Find where the given text appears and provide that cell's center as (X, Y) coordinate. 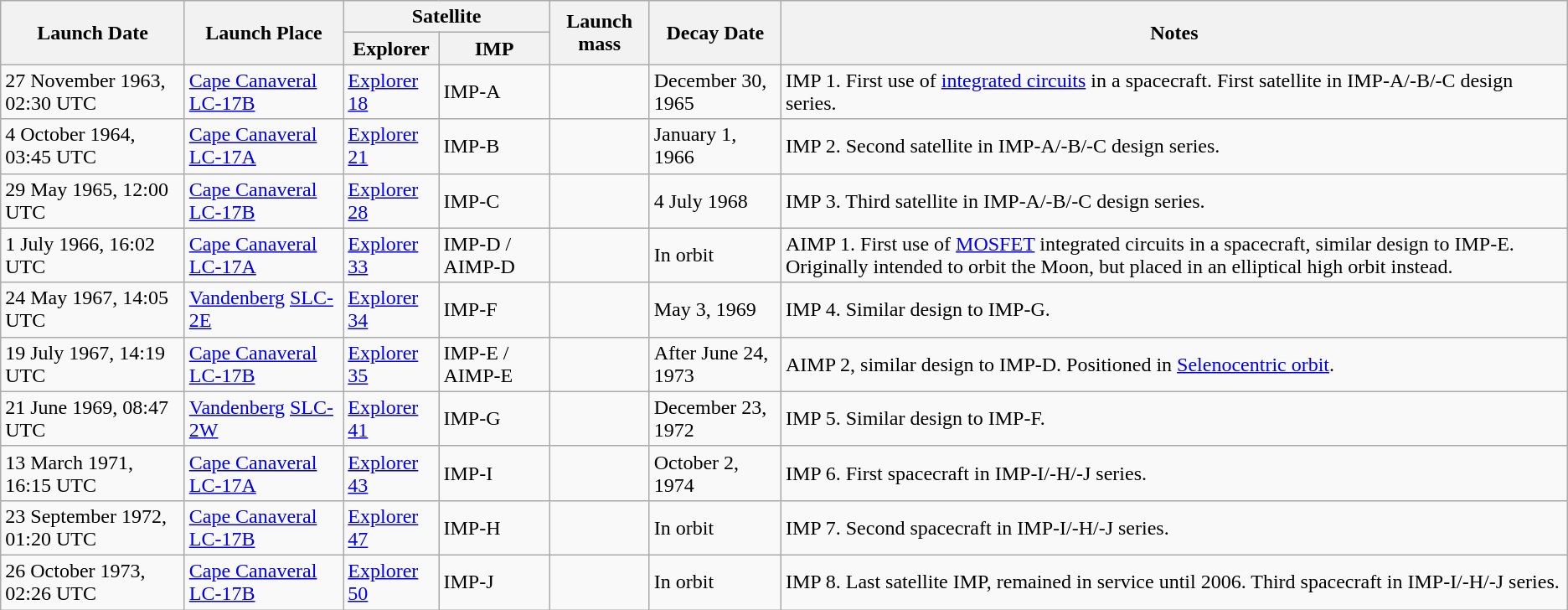
IMP 3. Third satellite in IMP-A/-B/-C design series. (1174, 201)
IMP 2. Second satellite in IMP-A/-B/-C design series. (1174, 146)
IMP-J (494, 582)
Explorer 28 (391, 201)
24 May 1967, 14:05 UTC (92, 310)
IMP-I (494, 473)
Vandenberg SLC-2W (264, 419)
IMP-B (494, 146)
January 1, 1966 (715, 146)
October 2, 1974 (715, 473)
IMP-E / AIMP-E (494, 364)
Notes (1174, 33)
IMP-A (494, 92)
4 July 1968 (715, 201)
4 October 1964, 03:45 UTC (92, 146)
Satellite (446, 17)
IMP 7. Second spacecraft in IMP-I/-H/-J series. (1174, 528)
Launch Place (264, 33)
23 September 1972, 01:20 UTC (92, 528)
1 July 1966, 16:02 UTC (92, 255)
Explorer 33 (391, 255)
Launch mass (600, 33)
21 June 1969, 08:47 UTC (92, 419)
IMP-C (494, 201)
IMP 6. First spacecraft in IMP-I/-H/-J series. (1174, 473)
AIMP 2, similar design to IMP-D. Positioned in Selenocentric orbit. (1174, 364)
Vandenberg SLC-2E (264, 310)
Explorer 18 (391, 92)
IMP-F (494, 310)
December 23, 1972 (715, 419)
After June 24, 1973 (715, 364)
Explorer 41 (391, 419)
29 May 1965, 12:00 UTC (92, 201)
IMP-D / AIMP-D (494, 255)
IMP 8. Last satellite IMP, remained in service until 2006. Third spacecraft in IMP-I/-H/-J series. (1174, 582)
27 November 1963, 02:30 UTC (92, 92)
December 30, 1965 (715, 92)
13 March 1971, 16:15 UTC (92, 473)
Launch Date (92, 33)
IMP 4. Similar design to IMP-G. (1174, 310)
Explorer (391, 49)
Explorer 34 (391, 310)
May 3, 1969 (715, 310)
Decay Date (715, 33)
IMP-H (494, 528)
26 October 1973, 02:26 UTC (92, 582)
Explorer 21 (391, 146)
IMP (494, 49)
Explorer 35 (391, 364)
Explorer 50 (391, 582)
IMP-G (494, 419)
Explorer 43 (391, 473)
Explorer 47 (391, 528)
IMP 1. First use of integrated circuits in a spacecraft. First satellite in IMP-A/-B/-C design series. (1174, 92)
IMP 5. Similar design to IMP-F. (1174, 419)
19 July 1967, 14:19 UTC (92, 364)
